Provide the (x, y) coordinate of the cell's center where the given text is located.  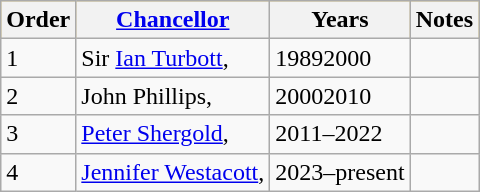
1 (38, 58)
19892000 (340, 58)
2023–present (340, 172)
Chancellor (173, 20)
Order (38, 20)
4 (38, 172)
2011–2022 (340, 134)
2 (38, 96)
Sir Ian Turbott, (173, 58)
3 (38, 134)
Notes (444, 20)
John Phillips, (173, 96)
Jennifer Westacott, (173, 172)
Peter Shergold, (173, 134)
Years (340, 20)
20002010 (340, 96)
